Capture the cell that displays the provided text and extract its (X, Y) central coordinate. 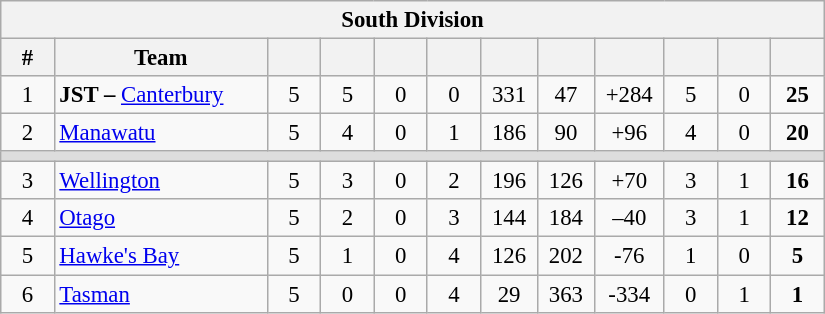
Wellington (160, 181)
144 (510, 219)
196 (510, 181)
Otago (160, 219)
Tasman (160, 294)
184 (566, 219)
South Division (413, 20)
20 (798, 133)
-76 (629, 256)
12 (798, 219)
6 (28, 294)
16 (798, 181)
331 (510, 95)
# (28, 58)
–40 (629, 219)
186 (510, 133)
363 (566, 294)
Hawke's Bay (160, 256)
47 (566, 95)
+70 (629, 181)
JST – Canterbury (160, 95)
25 (798, 95)
90 (566, 133)
29 (510, 294)
-334 (629, 294)
+96 (629, 133)
Manawatu (160, 133)
202 (566, 256)
Team (160, 58)
+284 (629, 95)
